Identify which cell holds the provided text, then report its (x, y) central coordinate. 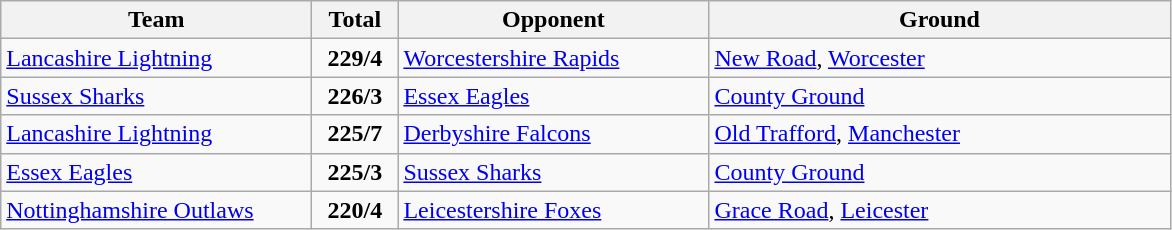
Ground (940, 20)
Grace Road, Leicester (940, 210)
Old Trafford, Manchester (940, 134)
Derbyshire Falcons (554, 134)
220/4 (355, 210)
New Road, Worcester (940, 58)
225/3 (355, 172)
226/3 (355, 96)
Total (355, 20)
Leicestershire Foxes (554, 210)
225/7 (355, 134)
Team (156, 20)
229/4 (355, 58)
Nottinghamshire Outlaws (156, 210)
Opponent (554, 20)
Worcestershire Rapids (554, 58)
